Locate the cell with the specified text and output its [X, Y] center coordinate. 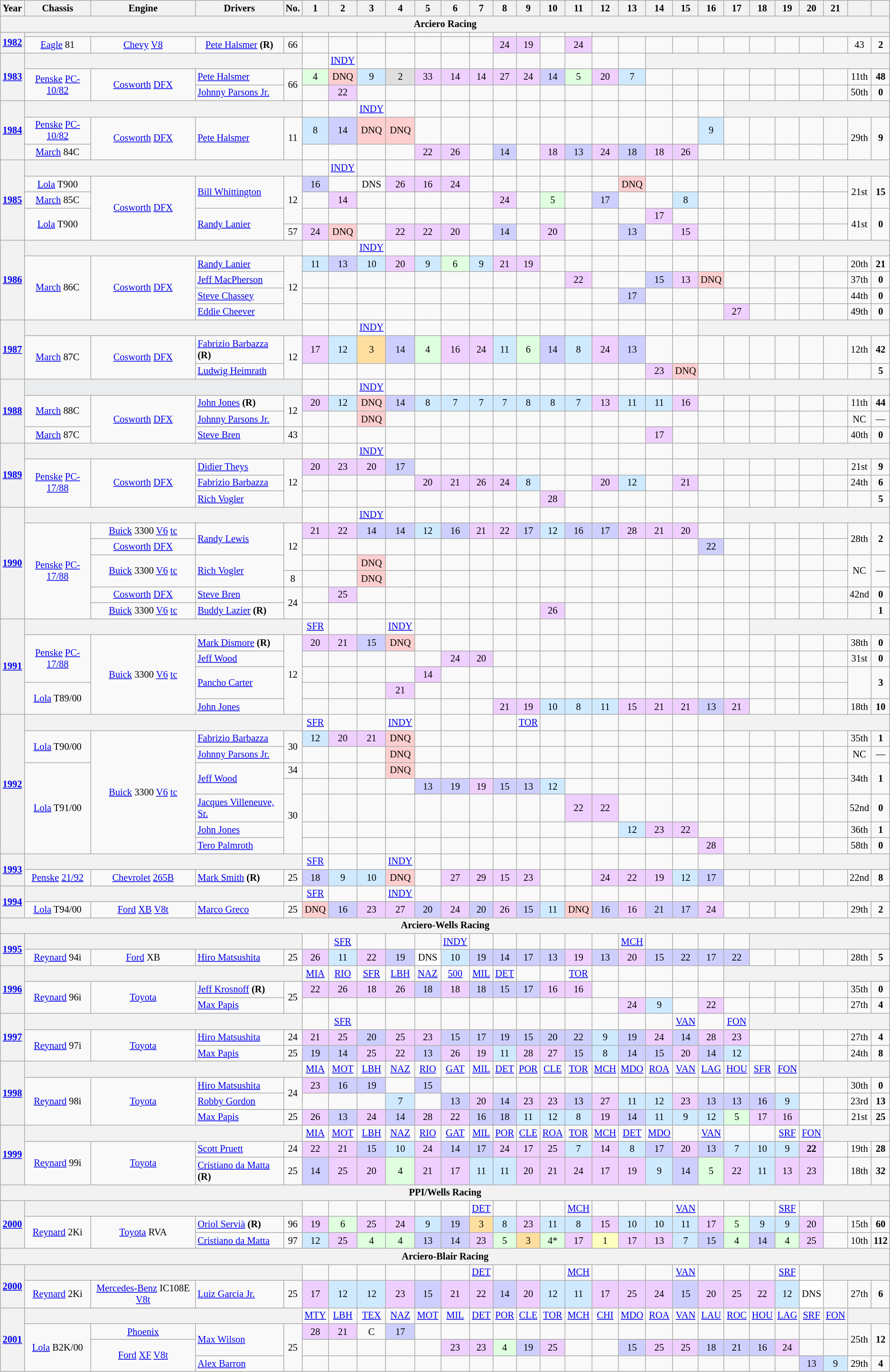
Lola T94/00 [57, 909]
1983 [12, 77]
Chevy V8 [143, 45]
Mercedes-Benz IC108E V8t [143, 1294]
Lola T91/00 [57, 808]
Buddy Lazier (R) [239, 611]
Chassis [57, 8]
C [371, 1332]
1997 [12, 1037]
March 84C [57, 152]
33 [428, 77]
March 86C [57, 288]
1989 [12, 475]
Cristiano da Matta (R) [239, 1171]
41st [859, 224]
Phoenix [143, 1332]
31st [859, 659]
March 85C [57, 200]
Oriol Servià (R) [239, 1224]
Reynard 96i [57, 998]
Ford XB V8t [143, 909]
52nd [859, 808]
PPI/Wells Racing [445, 1193]
37th [859, 280]
Lola B2K/00 [57, 1348]
Marco Greco [239, 909]
4* [553, 1241]
29 [481, 877]
Ford XB [143, 957]
1990 [12, 563]
Penske 21/92 [57, 877]
Luiz Garcia Jr. [239, 1294]
Steve Chassey [239, 296]
Cristiano da Matta [239, 1241]
Reynard 99i [57, 1163]
38th [859, 643]
23rd [859, 1101]
Eddie Cheever [239, 312]
Arciero-Blair Racing [445, 1256]
Mark Dismore (R) [239, 643]
42nd [859, 595]
34th [859, 778]
Jeff MacPherson [239, 280]
Pete Halsmer (R) [239, 45]
96 [293, 1224]
1985 [12, 200]
1994 [12, 902]
John Jones (R) [239, 403]
Tero Palmroth [239, 846]
1992 [12, 784]
34 [293, 770]
1996 [12, 989]
32 [881, 1171]
Mark Smith (R) [239, 877]
Chevrolet 265B [143, 877]
36th [859, 830]
500 [456, 973]
Toyota RVA [143, 1232]
Randy Lewis [239, 538]
Eagle 81 [57, 45]
58th [859, 846]
Robby Gordon [239, 1101]
19th [859, 1149]
57 [293, 232]
Lola T90/00 [57, 746]
LAU [711, 1316]
97 [293, 1241]
48 [881, 77]
CHI [605, 1316]
1987 [12, 349]
1986 [12, 280]
1993 [12, 869]
1998 [12, 1093]
Drivers [239, 8]
30th [859, 1085]
March 88C [57, 411]
1995 [12, 949]
Bill Whittington [239, 192]
Ludwig Heimrath [239, 371]
Jeff Krosnoff (R) [239, 989]
1999 [12, 1155]
Arciero Racing [445, 24]
Arciero-Wells Racing [445, 925]
Reynard 97i [57, 1045]
50th [859, 93]
TEX [371, 1316]
12th [859, 349]
Reynard 98i [57, 1101]
1984 [12, 130]
Max Wilson [239, 1339]
60 [881, 1224]
25th [859, 1339]
49th [859, 312]
Didier Theys [239, 467]
2001 [12, 1339]
1988 [12, 411]
Ford XF V8t [143, 1355]
1991 [12, 666]
Engine [143, 8]
Scott Pruett [239, 1149]
15th [859, 1224]
10th [859, 1241]
ROC [737, 1316]
Alex Barron [239, 1363]
20th [859, 264]
42 [881, 349]
44th [859, 296]
Year [12, 8]
112 [881, 1241]
22nd [859, 877]
No. [293, 8]
40th [859, 435]
Fabrizio Barbazza (R) [239, 349]
Pancho Carter [239, 682]
Jacques Villeneuve, Sr. [239, 808]
44 [881, 403]
1982 [12, 43]
Lola T89/00 [57, 699]
Reynard 94i [57, 957]
MTY [315, 1316]
